Search for the cell housing the specified text and yield its [X, Y] center coordinate. 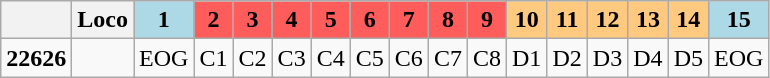
14 [688, 20]
5 [330, 20]
C5 [370, 58]
6 [370, 20]
D1 [527, 58]
10 [527, 20]
22626 [36, 58]
4 [292, 20]
1 [164, 20]
C4 [330, 58]
15 [739, 20]
D3 [607, 58]
D5 [688, 58]
C7 [448, 58]
9 [486, 20]
13 [648, 20]
Loco [103, 20]
12 [607, 20]
8 [448, 20]
C8 [486, 58]
7 [408, 20]
D4 [648, 58]
11 [567, 20]
3 [252, 20]
2 [214, 20]
C1 [214, 58]
D2 [567, 58]
C2 [252, 58]
C3 [292, 58]
C6 [408, 58]
